Capture the cell that displays the provided text and extract its (x, y) central coordinate. 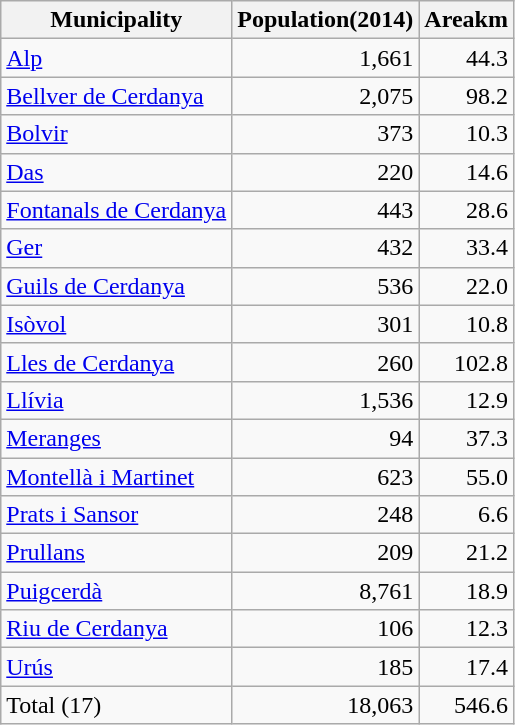
Lles de Cerdanya (116, 362)
18,063 (326, 705)
Municipality (116, 20)
373 (326, 134)
Total (17) (116, 705)
Prullans (116, 553)
Meranges (116, 438)
106 (326, 629)
Bolvir (116, 134)
1,536 (326, 400)
546.6 (466, 705)
Urús (116, 667)
12.3 (466, 629)
Montellà i Martinet (116, 477)
260 (326, 362)
248 (326, 515)
21.2 (466, 553)
Llívia (116, 400)
55.0 (466, 477)
102.8 (466, 362)
Ger (116, 248)
Puigcerdà (116, 591)
432 (326, 248)
98.2 (466, 96)
443 (326, 210)
6.6 (466, 515)
Fontanals de Cerdanya (116, 210)
14.6 (466, 172)
10.8 (466, 324)
37.3 (466, 438)
Population(2014) (326, 20)
28.6 (466, 210)
18.9 (466, 591)
623 (326, 477)
1,661 (326, 58)
Areakm (466, 20)
10.3 (466, 134)
8,761 (326, 591)
Bellver de Cerdanya (116, 96)
Isòvol (116, 324)
Alp (116, 58)
220 (326, 172)
209 (326, 553)
Riu de Cerdanya (116, 629)
2,075 (326, 96)
Prats i Sansor (116, 515)
Guils de Cerdanya (116, 286)
22.0 (466, 286)
Das (116, 172)
33.4 (466, 248)
301 (326, 324)
17.4 (466, 667)
94 (326, 438)
12.9 (466, 400)
44.3 (466, 58)
185 (326, 667)
536 (326, 286)
